Determine the (X, Y) coordinate at the center of the cell enclosing the given text.  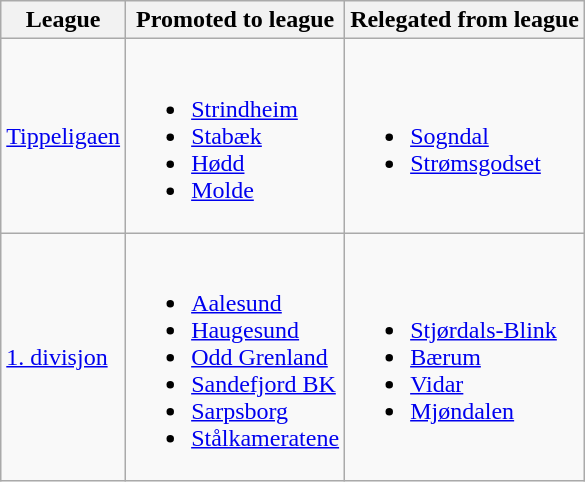
SogndalStrømsgodset (465, 136)
League (64, 20)
Stjørdals-BlinkBærumVidarMjøndalen (465, 357)
Relegated from league (465, 20)
Tippeligaen (64, 136)
1. divisjon (64, 357)
Promoted to league (236, 20)
AalesundHaugesundOdd GrenlandSandefjord BKSarpsborgStålkameratene (236, 357)
StrindheimStabækHøddMolde (236, 136)
